Scan for the cell matching the given text and deliver its (X, Y) coordinate at center. 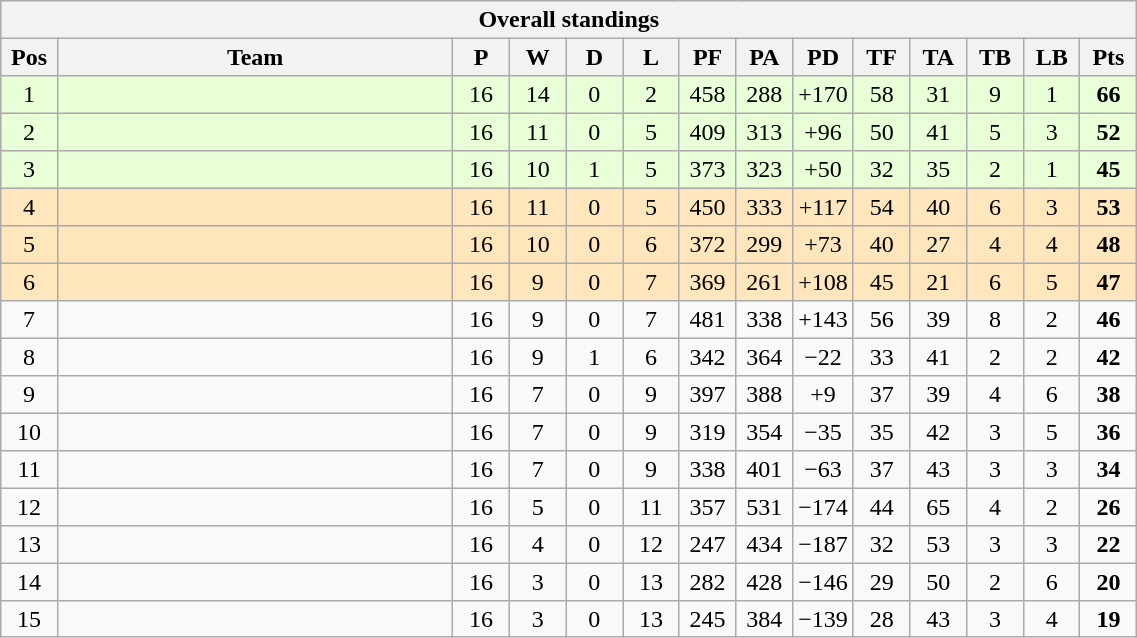
38 (1108, 394)
65 (938, 506)
261 (764, 282)
28 (882, 618)
388 (764, 394)
313 (764, 132)
245 (708, 618)
21 (938, 282)
48 (1108, 244)
384 (764, 618)
531 (764, 506)
+96 (824, 132)
+73 (824, 244)
66 (1108, 94)
52 (1108, 132)
+170 (824, 94)
LB (1052, 56)
−146 (824, 582)
26 (1108, 506)
P (482, 56)
282 (708, 582)
+108 (824, 282)
397 (708, 394)
31 (938, 94)
+117 (824, 206)
−22 (824, 356)
56 (882, 318)
58 (882, 94)
54 (882, 206)
PF (708, 56)
247 (708, 544)
34 (1108, 468)
L (652, 56)
458 (708, 94)
319 (708, 432)
20 (1108, 582)
PD (824, 56)
Pts (1108, 56)
364 (764, 356)
369 (708, 282)
Pos (30, 56)
401 (764, 468)
29 (882, 582)
−63 (824, 468)
−139 (824, 618)
481 (708, 318)
44 (882, 506)
TF (882, 56)
33 (882, 356)
−187 (824, 544)
36 (1108, 432)
450 (708, 206)
428 (764, 582)
+9 (824, 394)
D (594, 56)
−174 (824, 506)
19 (1108, 618)
409 (708, 132)
−35 (824, 432)
372 (708, 244)
357 (708, 506)
373 (708, 170)
342 (708, 356)
22 (1108, 544)
W (538, 56)
TB (996, 56)
299 (764, 244)
TA (938, 56)
+50 (824, 170)
354 (764, 432)
333 (764, 206)
323 (764, 170)
Team (254, 56)
+143 (824, 318)
47 (1108, 282)
46 (1108, 318)
PA (764, 56)
434 (764, 544)
288 (764, 94)
27 (938, 244)
15 (30, 618)
Overall standings (569, 20)
